Return (x, y) of the center of cell containing provided text 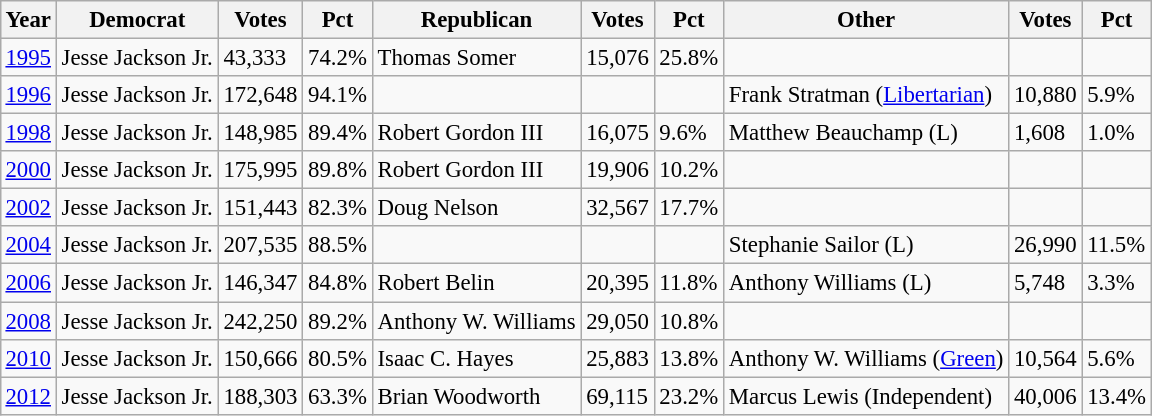
94.1% (338, 95)
5.6% (1116, 358)
1.0% (1116, 133)
11.5% (1116, 245)
Marcus Lewis (Independent) (866, 396)
1998 (28, 133)
43,333 (260, 57)
Republican (476, 20)
63.3% (338, 396)
2002 (28, 208)
Anthony W. Williams (Green) (866, 358)
10.8% (688, 321)
11.8% (688, 283)
32,567 (618, 208)
Robert Belin (476, 283)
Isaac C. Hayes (476, 358)
9.6% (688, 133)
84.8% (338, 283)
89.2% (338, 321)
19,906 (618, 170)
89.4% (338, 133)
13.8% (688, 358)
10,564 (1046, 358)
2008 (28, 321)
13.4% (1116, 396)
88.5% (338, 245)
2000 (28, 170)
Other (866, 20)
10.2% (688, 170)
Stephanie Sailor (L) (866, 245)
Democrat (137, 20)
Matthew Beauchamp (L) (866, 133)
146,347 (260, 283)
69,115 (618, 396)
150,666 (260, 358)
25,883 (618, 358)
Year (28, 20)
175,995 (260, 170)
148,985 (260, 133)
25.8% (688, 57)
188,303 (260, 396)
2006 (28, 283)
16,075 (618, 133)
26,990 (1046, 245)
5.9% (1116, 95)
Doug Nelson (476, 208)
10,880 (1046, 95)
74.2% (338, 57)
89.8% (338, 170)
17.7% (688, 208)
29,050 (618, 321)
1996 (28, 95)
15,076 (618, 57)
3.3% (1116, 283)
151,443 (260, 208)
Frank Stratman (Libertarian) (866, 95)
172,648 (260, 95)
207,535 (260, 245)
Anthony Williams (L) (866, 283)
Brian Woodworth (476, 396)
1,608 (1046, 133)
82.3% (338, 208)
40,006 (1046, 396)
Anthony W. Williams (476, 321)
2010 (28, 358)
2004 (28, 245)
5,748 (1046, 283)
80.5% (338, 358)
2012 (28, 396)
20,395 (618, 283)
23.2% (688, 396)
1995 (28, 57)
Thomas Somer (476, 57)
242,250 (260, 321)
